Provide the (X, Y) coordinate of the cell's center where the given text is located.  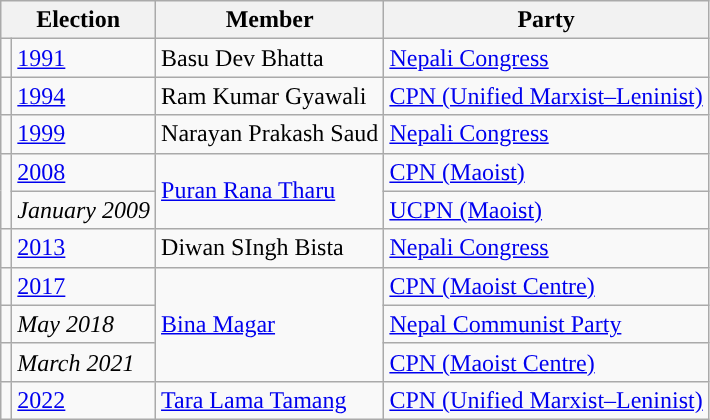
CPN (Maoist) (546, 172)
1999 (84, 134)
2013 (84, 248)
2022 (84, 400)
Ram Kumar Gyawali (270, 96)
March 2021 (84, 362)
Nepal Communist Party (546, 324)
UCPN (Maoist) (546, 210)
January 2009 (84, 210)
Election (78, 20)
May 2018 (84, 324)
Basu Dev Bhatta (270, 58)
Diwan SIngh Bista (270, 248)
Narayan Prakash Saud (270, 134)
1994 (84, 96)
Member (270, 20)
2008 (84, 172)
2017 (84, 286)
Party (546, 20)
Puran Rana Tharu (270, 191)
Tara Lama Tamang (270, 400)
1991 (84, 58)
Bina Magar (270, 324)
